Determine the (X, Y) coordinate at the center of the cell enclosing the given text.  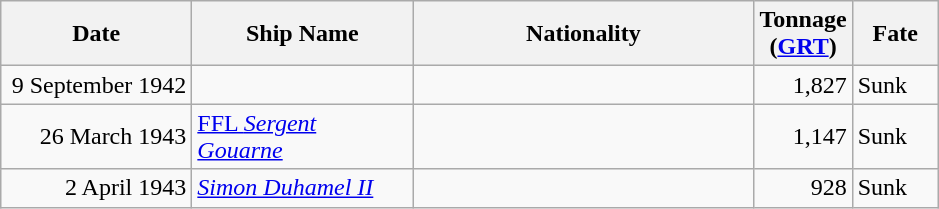
Date (96, 34)
1,827 (803, 85)
Simon Duhamel II (302, 188)
Tonnage(GRT) (803, 34)
Fate (895, 34)
FFL Sergent Gouarne (302, 136)
Nationality (584, 34)
1,147 (803, 136)
928 (803, 188)
2 April 1943 (96, 188)
Ship Name (302, 34)
9 September 1942 (96, 85)
26 March 1943 (96, 136)
